Find where the given text appears and provide that cell's center as (X, Y) coordinate. 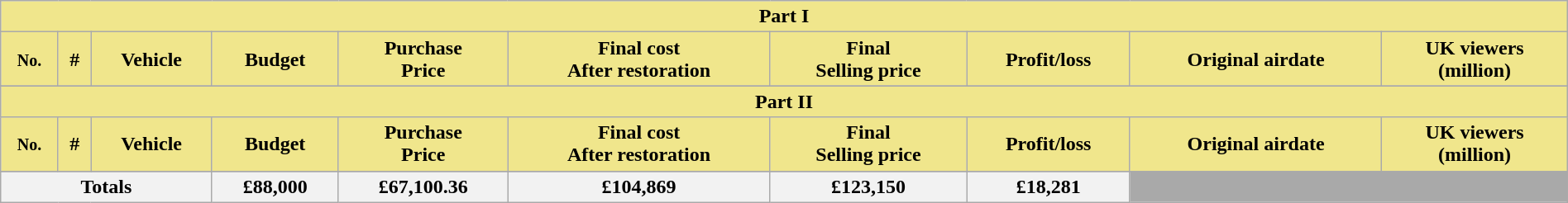
£88,000 (275, 186)
£67,100.36 (423, 186)
£104,869 (638, 186)
Part II (784, 101)
Part I (784, 17)
£18,281 (1049, 186)
£123,150 (868, 186)
Totals (106, 186)
